Provide the (X, Y) coordinate of the cell's center where the given text is located.  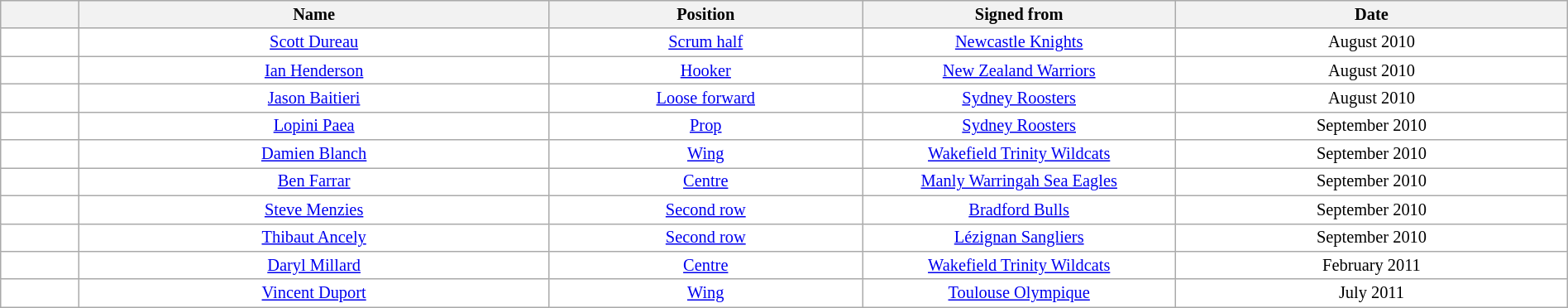
Bradford Bulls (1019, 209)
Manly Warringah Sea Eagles (1019, 181)
Name (313, 14)
Prop (706, 126)
Scrum half (706, 42)
February 2011 (1372, 265)
Vincent Duport (313, 293)
Damien Blanch (313, 154)
New Zealand Warriors (1019, 70)
Newcastle Knights (1019, 42)
Ben Farrar (313, 181)
Thibaut Ancely (313, 238)
Jason Baitieri (313, 98)
Steve Menzies (313, 209)
Hooker (706, 70)
July 2011 (1372, 293)
Toulouse Olympique (1019, 293)
Loose forward (706, 98)
Date (1372, 14)
Ian Henderson (313, 70)
Lopini Paea (313, 126)
Position (706, 14)
Signed from (1019, 14)
Lézignan Sangliers (1019, 238)
Scott Dureau (313, 42)
Daryl Millard (313, 265)
